Output the [X, Y] coordinate of the center of the cell containing the given text.  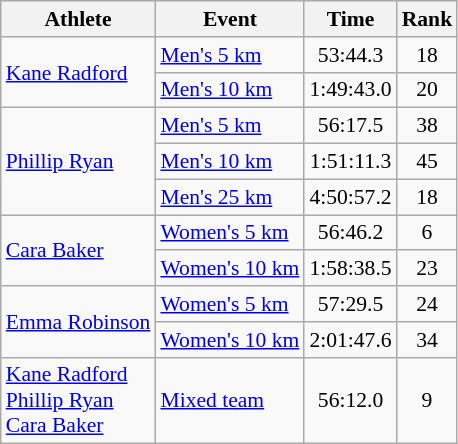
53:44.3 [350, 55]
Phillip Ryan [78, 162]
Cara Baker [78, 250]
Emma Robinson [78, 322]
Kane RadfordPhillip RyanCara Baker [78, 400]
2:01:47.6 [350, 340]
Event [230, 19]
6 [428, 233]
Men's 25 km [230, 197]
38 [428, 126]
9 [428, 400]
4:50:57.2 [350, 197]
56:17.5 [350, 126]
45 [428, 162]
Time [350, 19]
20 [428, 90]
56:46.2 [350, 233]
1:58:38.5 [350, 269]
34 [428, 340]
1:49:43.0 [350, 90]
Kane Radford [78, 72]
Athlete [78, 19]
56:12.0 [350, 400]
Mixed team [230, 400]
Rank [428, 19]
24 [428, 304]
57:29.5 [350, 304]
1:51:11.3 [350, 162]
23 [428, 269]
